From the cell containing the given text, extract its center point as (x, y) coordinate. 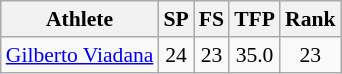
Gilberto Viadana (80, 55)
24 (176, 55)
TFP (254, 19)
SP (176, 19)
35.0 (254, 55)
Rank (310, 19)
Athlete (80, 19)
FS (212, 19)
